Determine the (x, y) coordinate at the center of the cell enclosing the given text.  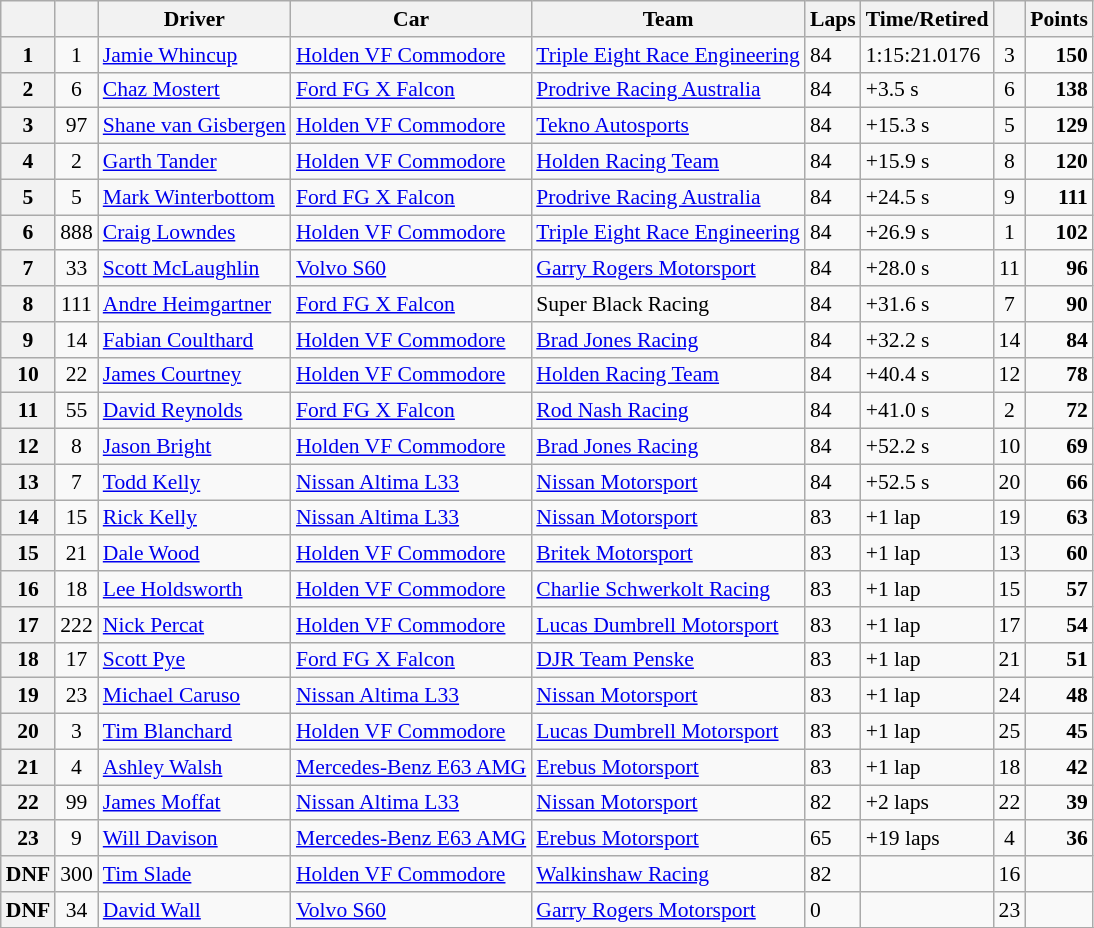
+32.2 s (928, 340)
Michael Caruso (194, 696)
138 (1059, 90)
34 (76, 910)
Shane van Gisbergen (194, 126)
Walkinshaw Racing (668, 874)
Rick Kelly (194, 518)
222 (76, 625)
+40.4 s (928, 375)
Ashley Walsh (194, 767)
Laps (833, 19)
Andre Heimgartner (194, 304)
+24.5 s (928, 197)
150 (1059, 55)
Time/Retired (928, 19)
DJR Team Penske (668, 660)
Craig Lowndes (194, 233)
42 (1059, 767)
Dale Wood (194, 554)
Scott McLaughlin (194, 269)
48 (1059, 696)
+15.9 s (928, 162)
David Wall (194, 910)
36 (1059, 839)
888 (76, 233)
120 (1059, 162)
129 (1059, 126)
96 (1059, 269)
90 (1059, 304)
99 (76, 803)
33 (76, 269)
Rod Nash Racing (668, 411)
Tim Slade (194, 874)
Mark Winterbottom (194, 197)
Super Black Racing (668, 304)
Charlie Schwerkolt Racing (668, 589)
+19 laps (928, 839)
+2 laps (928, 803)
Team (668, 19)
0 (833, 910)
Will Davison (194, 839)
54 (1059, 625)
69 (1059, 447)
+26.9 s (928, 233)
+52.2 s (928, 447)
Todd Kelly (194, 482)
55 (76, 411)
300 (76, 874)
Nick Percat (194, 625)
1:15:21.0176 (928, 55)
66 (1059, 482)
102 (1059, 233)
97 (76, 126)
Britek Motorsport (668, 554)
Garth Tander (194, 162)
Points (1059, 19)
63 (1059, 518)
72 (1059, 411)
+41.0 s (928, 411)
Jamie Whincup (194, 55)
Tekno Autosports (668, 126)
60 (1059, 554)
57 (1059, 589)
Chaz Mostert (194, 90)
Fabian Coulthard (194, 340)
David Reynolds (194, 411)
Tim Blanchard (194, 732)
+3.5 s (928, 90)
Driver (194, 19)
+52.5 s (928, 482)
Scott Pye (194, 660)
James Courtney (194, 375)
25 (1010, 732)
39 (1059, 803)
+28.0 s (928, 269)
24 (1010, 696)
Jason Bright (194, 447)
Car (411, 19)
65 (833, 839)
78 (1059, 375)
+31.6 s (928, 304)
51 (1059, 660)
James Moffat (194, 803)
45 (1059, 732)
+15.3 s (928, 126)
Lee Holdsworth (194, 589)
